Pinpoint the cell where the given text exists, returning its (x, y) midpoint coordinate. 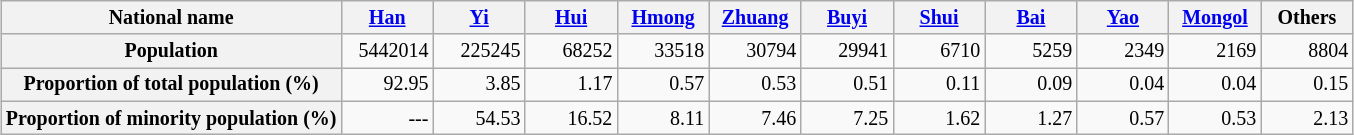
Population (171, 52)
7.25 (847, 118)
0.11 (939, 84)
7.46 (755, 118)
6710 (939, 52)
225245 (479, 52)
--- (387, 118)
2.13 (1307, 118)
National name (171, 18)
2349 (1123, 52)
5442014 (387, 52)
29941 (847, 52)
Shui (939, 18)
Proportion of total population (%) (171, 84)
5259 (1031, 52)
Yao (1123, 18)
Hmong (663, 18)
54.53 (479, 118)
Buyi (847, 18)
8804 (1307, 52)
8.11 (663, 118)
Hui (571, 18)
0.51 (847, 84)
2169 (1215, 52)
Zhuang (755, 18)
Mongol (1215, 18)
33518 (663, 52)
Proportion of minority population (%) (171, 118)
1.62 (939, 118)
Bai (1031, 18)
0.09 (1031, 84)
92.95 (387, 84)
16.52 (571, 118)
68252 (571, 52)
0.15 (1307, 84)
Han (387, 18)
30794 (755, 52)
Yi (479, 18)
1.17 (571, 84)
3.85 (479, 84)
1.27 (1031, 118)
Others (1307, 18)
